Find where the given text appears and provide that cell's center as [x, y] coordinate. 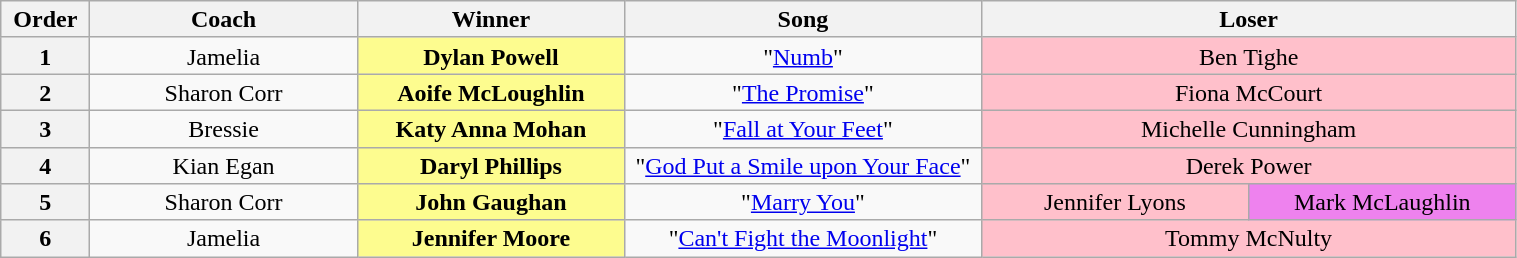
5 [46, 202]
Aoife McLoughlin [490, 92]
4 [46, 166]
3 [46, 128]
Michelle Cunningham [1248, 128]
Kian Egan [224, 166]
"Numb" [804, 56]
Derek Power [1248, 166]
Tommy McNulty [1248, 238]
"The Promise" [804, 92]
Fiona McCourt [1248, 92]
Dylan Powell [490, 56]
"Fall at Your Feet" [804, 128]
"Can't Fight the Moonlight" [804, 238]
John Gaughan [490, 202]
Bressie [224, 128]
Jennifer Lyons [1114, 202]
Mark McLaughlin [1382, 202]
Order [46, 20]
Loser [1248, 20]
Winner [490, 20]
6 [46, 238]
"God Put a Smile upon Your Face" [804, 166]
Katy Anna Mohan [490, 128]
2 [46, 92]
"Marry You" [804, 202]
Ben Tighe [1248, 56]
Daryl Phillips [490, 166]
1 [46, 56]
Jennifer Moore [490, 238]
Coach [224, 20]
Song [804, 20]
